Find where the given text appears and provide that cell's center as [X, Y] coordinate. 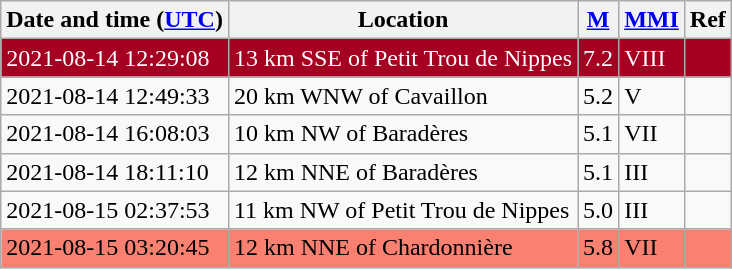
12 km NNE of Baradères [402, 172]
2021-08-14 12:29:08 [115, 58]
5.2 [598, 96]
Ref [708, 20]
Date and time (UTC) [115, 20]
M [598, 20]
20 km WNW of Cavaillon [402, 96]
2021-08-14 12:49:33 [115, 96]
Location [402, 20]
12 km NNE of Chardonnière [402, 248]
2021-08-14 18:11:10 [115, 172]
13 km SSE of Petit Trou de Nippes [402, 58]
5.8 [598, 248]
2021-08-15 03:20:45 [115, 248]
11 km NW of Petit Trou de Nippes [402, 210]
2021-08-15 02:37:53 [115, 210]
2021-08-14 16:08:03 [115, 134]
7.2 [598, 58]
VIII [652, 58]
V [652, 96]
MMI [652, 20]
5.0 [598, 210]
10 km NW of Baradères [402, 134]
